Return [X, Y] of the center of cell containing provided text 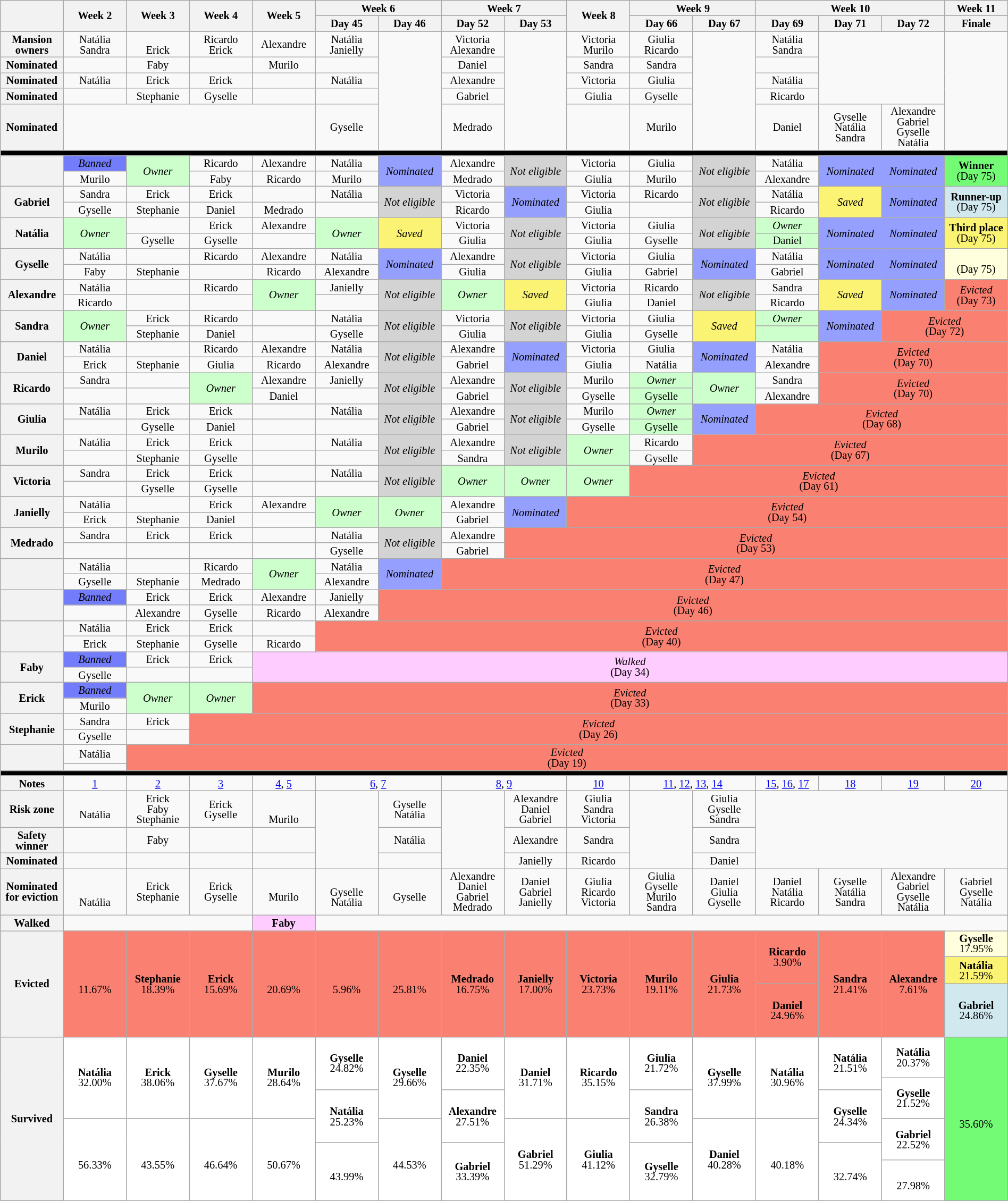
3 [221, 783]
Natália25.23% [347, 1116]
Week 6 [379, 7]
Day 69 [787, 23]
Natália20.37% [913, 1057]
Risk zone [32, 809]
Mansion owners [32, 45]
Survived [32, 1119]
GiuliaRicardo [661, 45]
Week 10 [851, 7]
Natália21.51% [850, 1063]
Gyselle37.99% [724, 1078]
(Day 75) [976, 264]
Week 3 [158, 15]
Week 4 [221, 15]
Daniel40.28% [724, 1160]
Day 45 [347, 23]
Nominatedfor eviction [32, 892]
GiuliaGyselleMuriloSandra [661, 892]
GiuliaGyselleSandra [724, 809]
50.67% [283, 1160]
RicardoErick [221, 45]
DanielGabrielJanielly [535, 892]
DanielNatáliaRicardo [787, 892]
15, 16, 17 [787, 783]
56.33% [95, 1160]
2 [158, 783]
Week 7 [504, 7]
Murilo19.11% [661, 984]
ErickFabyStephanie [158, 809]
Week 5 [283, 15]
Stephanie18.39% [158, 984]
Alexandre7.61% [913, 984]
Evicted(Day 54) [787, 512]
Day 53 [535, 23]
DanielGiuliaGyselle [724, 892]
NatáliaJanielly [347, 45]
Daniel31.71% [535, 1078]
Safety winner [32, 840]
8, 9 [504, 783]
Winner(Day 75) [976, 171]
32.74% [850, 1172]
Runner-up(Day 75) [976, 201]
Week 11 [976, 7]
Ricardo35.15% [598, 1078]
Gabriel33.39% [473, 1172]
Evicted(Day 61) [819, 481]
Natália30.96% [787, 1078]
Evicted(Day 26) [599, 729]
Medrado16.75% [473, 984]
ErickStephanie [158, 892]
Natália21.59% [976, 970]
43.55% [158, 1160]
6, 7 [379, 783]
AlexandreDanielGabriel [535, 809]
Walked(Day 34) [629, 667]
Giulia21.73% [724, 984]
Evicted(Day 19) [567, 757]
Giulia41.12% [598, 1160]
Evicted(Day 73) [976, 295]
11, 12, 13, 14 [693, 783]
1 [95, 783]
Gyselle24.34% [850, 1116]
Ricardo3.90% [787, 957]
Daniel24.96% [787, 1010]
Evicted(Day 72) [944, 326]
Walked [32, 923]
Janielly17.00% [535, 984]
VictoriaMurilo [598, 45]
46.64% [221, 1160]
Evicted(Day 67) [850, 450]
Week 2 [95, 15]
Gabriel24.86% [976, 1010]
Murilo28.64% [283, 1078]
20 [976, 783]
5.96% [347, 984]
GabrielGyselleNatália [976, 892]
Week 9 [693, 7]
Evicted(Day 53) [756, 543]
Day 72 [913, 23]
Evicted(Day 46) [693, 604]
Natália32.00% [95, 1078]
Sandra21.41% [850, 984]
Day 46 [409, 23]
40.18% [787, 1160]
Giulia21.72% [661, 1063]
Erick38.06% [158, 1078]
Gyselle29.66% [409, 1078]
Gyselle32.79% [661, 1172]
Third place(Day 75) [976, 233]
27.98% [913, 1180]
35.60% [976, 1119]
10 [598, 783]
Gabriel22.52% [913, 1139]
Alexandre27.51% [473, 1116]
Gyselle24.82% [347, 1063]
25.81% [409, 984]
Evicted(Day 33) [629, 698]
43.99% [347, 1172]
Notes [32, 783]
VictoriaAlexandre [473, 45]
GiuliaRicardoVictoria [598, 892]
Evicted(Day 40) [661, 636]
Gabriel51.29% [535, 1160]
Day 52 [473, 23]
4, 5 [283, 783]
Day 66 [661, 23]
19 [913, 783]
Day 71 [850, 23]
Gyselle17.95% [976, 943]
Daniel22.35% [473, 1063]
Day 67 [724, 23]
11.67% [95, 984]
Erick15.69% [221, 984]
Gyselle21.52% [913, 1098]
Finale [976, 23]
Victoria23.73% [598, 984]
Evicted(Day 47) [725, 574]
AlexandreDanielGabrielMedrado [473, 892]
Gyselle37.67% [221, 1078]
Sandra26.38% [661, 1116]
44.53% [409, 1160]
Evicted [32, 984]
GiuliaSandraVictoria [598, 809]
Evicted(Day 68) [882, 419]
18 [850, 783]
Week 8 [598, 15]
20.69% [283, 984]
